Identify which cell holds the provided text, then report its [X, Y] central coordinate. 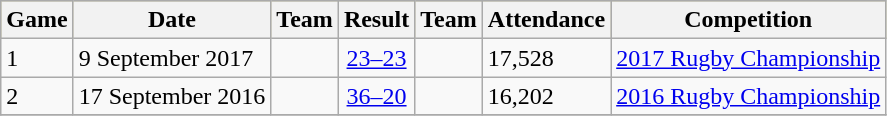
Attendance [546, 20]
23–23 [376, 58]
1 [37, 58]
2016 Rugby Championship [748, 96]
Competition [748, 20]
9 September 2017 [172, 58]
Game [37, 20]
17 September 2016 [172, 96]
2017 Rugby Championship [748, 58]
16,202 [546, 96]
2 [37, 96]
Result [376, 20]
17,528 [546, 58]
Date [172, 20]
36–20 [376, 96]
